Determine the [x, y] coordinate at the center of the cell enclosing the given text.  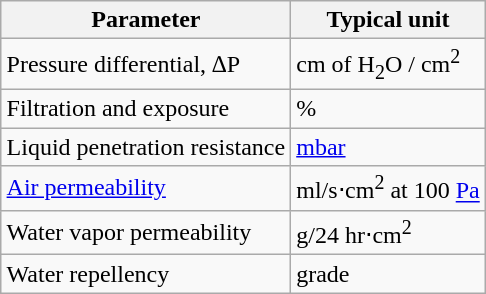
% [388, 109]
cm of H2O / cm2 [388, 64]
Water vapor permeability [146, 232]
Typical unit [388, 20]
mbar [388, 147]
g/24 hr⋅cm2 [388, 232]
Filtration and exposure [146, 109]
Liquid penetration resistance [146, 147]
ml/s⋅cm2 at 100 Pa [388, 188]
grade [388, 274]
Water repellency [146, 274]
Pressure differential, ∆P [146, 64]
Air permeability [146, 188]
Parameter [146, 20]
